Identify which cell holds the provided text, then report its (X, Y) central coordinate. 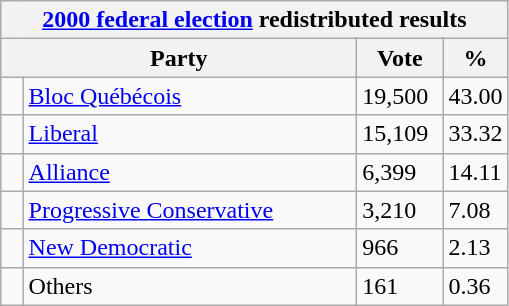
Bloc Québécois (190, 96)
Others (190, 286)
Alliance (190, 172)
966 (400, 248)
33.32 (476, 134)
2.13 (476, 248)
19,500 (400, 96)
6,399 (400, 172)
43.00 (476, 96)
15,109 (400, 134)
7.08 (476, 210)
Vote (400, 58)
Liberal (190, 134)
Progressive Conservative (190, 210)
0.36 (476, 286)
3,210 (400, 210)
Party (179, 58)
% (476, 58)
161 (400, 286)
New Democratic (190, 248)
14.11 (476, 172)
2000 federal election redistributed results (254, 20)
